From the cell containing the given text, extract its center point as (X, Y) coordinate. 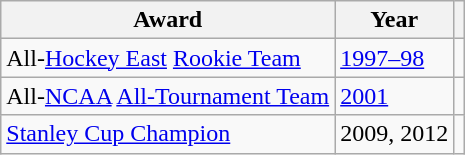
Stanley Cup Champion (168, 134)
2009, 2012 (394, 134)
Year (394, 20)
2001 (394, 96)
All-Hockey East Rookie Team (168, 58)
Award (168, 20)
1997–98 (394, 58)
All-NCAA All-Tournament Team (168, 96)
